Locate the cell with the specified text and output its [X, Y] center coordinate. 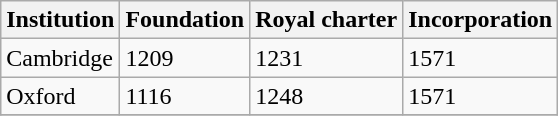
Incorporation [480, 20]
1116 [185, 96]
Foundation [185, 20]
1248 [326, 96]
1209 [185, 58]
Institution [60, 20]
1231 [326, 58]
Oxford [60, 96]
Cambridge [60, 58]
Royal charter [326, 20]
